Detect which cell encompasses the target text, then output its [X, Y] center coordinate. 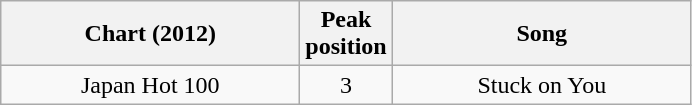
Peakposition [346, 34]
Japan Hot 100 [150, 85]
3 [346, 85]
Stuck on You [542, 85]
Song [542, 34]
Chart (2012) [150, 34]
